Find where the given text appears and provide that cell's center as [X, Y] coordinate. 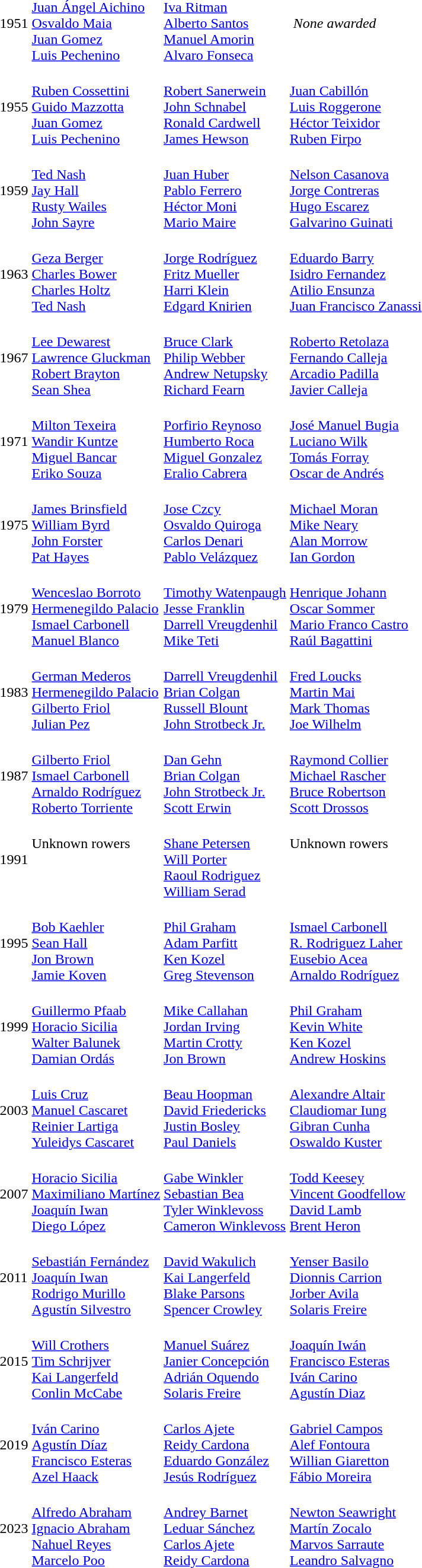
Timothy WatenpaughJesse FranklinDarrell VreugdenhilMike Teti [225, 608]
Gabe WinklerSebastian BeaTyler WinklevossCameron Winklevoss [225, 1194]
Guillermo PfaabHoracio SiciliaWalter BalunekDamian Ordás [96, 1027]
Wenceslao BorrotoHermenegildo PalacioIsmael CarbonellManuel Blanco [96, 608]
Dan Gehn Brian Colgan John Strotbeck Jr. Scott Erwin [225, 776]
Ruben CossettiniGuido MazzottaJuan GomezLuis Pechenino [96, 107]
Iván CarinoAgustín DíazFrancisco EsterasAzel Haack [96, 1445]
Unknown rowers [96, 859]
Lee DewarestLawrence GluckmanRobert BraytonSean Shea [96, 358]
Jose CzcyOsvaldo QuirogaCarlos DenariPablo Velázquez [225, 525]
Milton TexeiraWandir KuntzeMiguel BancarEriko Souza [96, 441]
Sebastián FernándezJoaquín IwanRodrigo MurilloAgustín Silvestro [96, 1277]
Beau HoopmanDavid FriedericksJustin BosleyPaul Daniels [225, 1110]
Horacio SiciliaMaximiliano MartínezJoaquín IwanDiego López [96, 1194]
Bruce ClarkPhilip WebberAndrew NetupskyRichard Fearn [225, 358]
Ted NashJay HallRusty WailesJohn Sayre [96, 190]
German MederosHermenegildo PalacioGilberto FriolJulian Pez [96, 692]
Darrell VreugdenhilBrian ColganRussell BlountJohn Strotbeck Jr. [225, 692]
David Wakulich Kai LangerfeldBlake ParsonsSpencer Crowley [225, 1277]
Will CrothersTim SchrijverKai LangerfeldConlin McCabe [96, 1361]
Manuel SuárezJanier ConcepciónAdrián OquendoSolaris Freire [225, 1361]
Phil Graham Adam Parfitt Ken KozelGreg Stevenson [225, 943]
Gilberto FriolIsmael CarbonellArnaldo RodríguezRoberto Torriente [96, 776]
Porfirio ReynosoHumberto RocaMiguel GonzalezEralio Cabrera [225, 441]
Geza BergerCharles BowerCharles HoltzTed Nash [96, 274]
Juan HuberPablo FerreroHéctor MoniMario Maire [225, 190]
James BrinsfieldWilliam ByrdJohn ForsterPat Hayes [96, 525]
Shane PetersenWill PorterRaoul RodriguezWilliam Serad [225, 859]
Mike CallahanJordan IrvingMartin CrottyJon Brown [225, 1027]
Bob Kaehler Sean Hall Jon BrownJamie Koven [96, 943]
Luis CruzManuel CascaretReinier LartigaYuleidys Cascaret [96, 1110]
Jorge RodríguezFritz MuellerHarri KleinEdgard Knirien [225, 274]
Robert SanerweinJohn SchnabelRonald CardwellJames Hewson [225, 107]
Carlos AjeteReidy CardonaEduardo GonzálezJesús Rodríguez [225, 1445]
